Detect which cell encompasses the target text, then output its [X, Y] center coordinate. 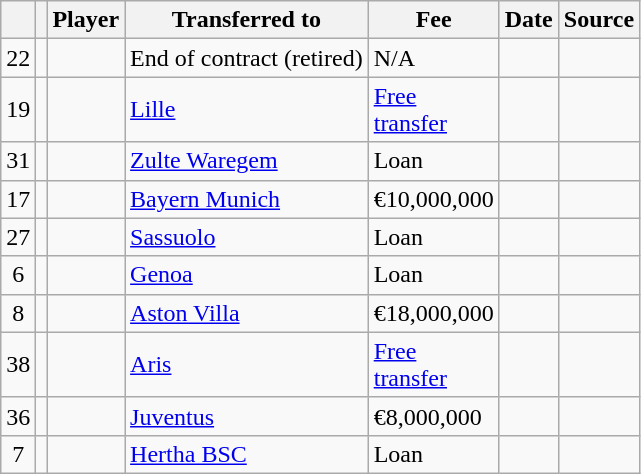
38 [18, 364]
Hertha BSC [247, 454]
N/A [434, 58]
17 [18, 199]
Date [528, 20]
End of contract (retired) [247, 58]
19 [18, 110]
8 [18, 313]
36 [18, 416]
Sassuolo [247, 237]
€18,000,000 [434, 313]
€8,000,000 [434, 416]
Aris [247, 364]
Bayern Munich [247, 199]
6 [18, 275]
Genoa [247, 275]
Player [86, 20]
Aston Villa [247, 313]
Zulte Waregem [247, 161]
27 [18, 237]
7 [18, 454]
Transferred to [247, 20]
22 [18, 58]
€10,000,000 [434, 199]
Source [598, 20]
Juventus [247, 416]
31 [18, 161]
Lille [247, 110]
Fee [434, 20]
